Determine the [X, Y] coordinate at the center of the cell enclosing the given text.  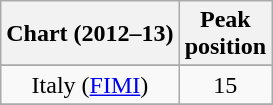
Peakposition [225, 34]
Italy (FIMI) [90, 85]
15 [225, 85]
Chart (2012–13) [90, 34]
